Extract the (X, Y) coordinate from the center of the cell holding the provided text.  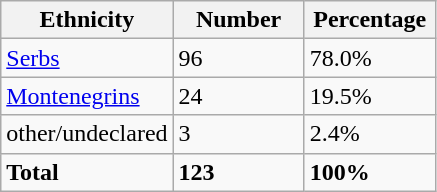
Total (87, 172)
Percentage (370, 20)
2.4% (370, 134)
other/undeclared (87, 134)
Serbs (87, 58)
Ethnicity (87, 20)
100% (370, 172)
3 (238, 134)
Montenegrins (87, 96)
123 (238, 172)
24 (238, 96)
19.5% (370, 96)
96 (238, 58)
Number (238, 20)
78.0% (370, 58)
